Determine the (x, y) coordinate at the center of the cell enclosing the given text.  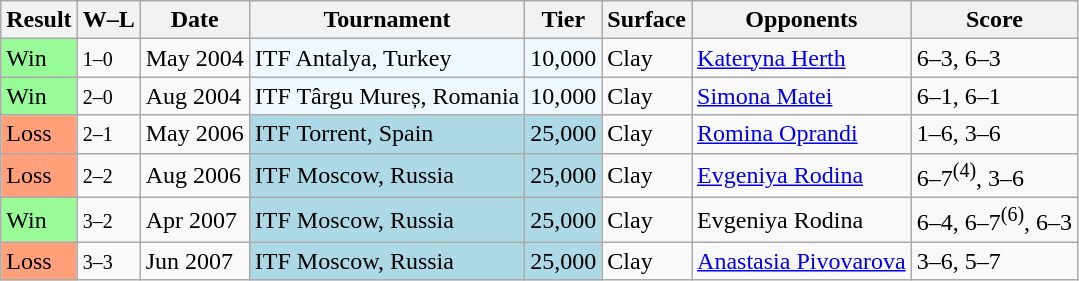
2–2 (108, 176)
Aug 2004 (194, 96)
1–6, 3–6 (994, 134)
2–1 (108, 134)
Date (194, 20)
Anastasia Pivovarova (802, 261)
Tier (564, 20)
3–3 (108, 261)
Tournament (386, 20)
1–0 (108, 58)
3–2 (108, 220)
Opponents (802, 20)
Romina Oprandi (802, 134)
May 2004 (194, 58)
6–1, 6–1 (994, 96)
Result (39, 20)
Kateryna Herth (802, 58)
ITF Târgu Mureș, Romania (386, 96)
Apr 2007 (194, 220)
Simona Matei (802, 96)
3–6, 5–7 (994, 261)
6–4, 6–7(6), 6–3 (994, 220)
W–L (108, 20)
2–0 (108, 96)
Score (994, 20)
May 2006 (194, 134)
Aug 2006 (194, 176)
ITF Antalya, Turkey (386, 58)
Jun 2007 (194, 261)
6–7(4), 3–6 (994, 176)
ITF Torrent, Spain (386, 134)
Surface (647, 20)
6–3, 6–3 (994, 58)
